Search for the cell housing the specified text and yield its (X, Y) center coordinate. 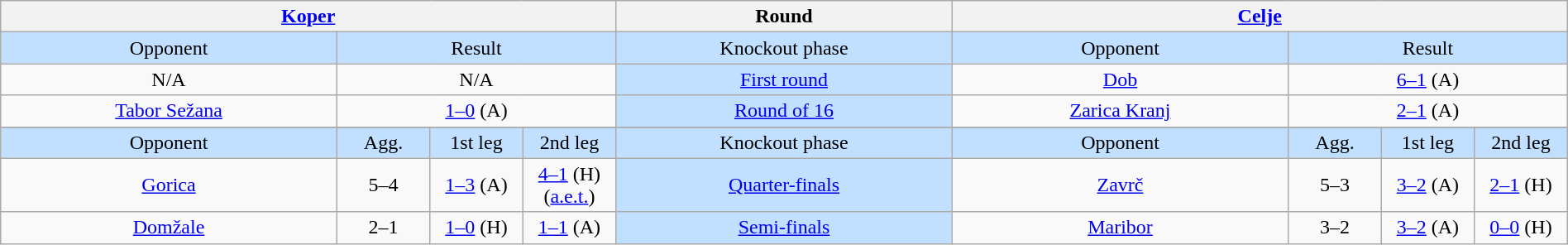
First round (784, 79)
Quarter-finals (784, 185)
1–3 (A) (476, 185)
5–4 (383, 185)
Zarica Kranj (1120, 111)
5–3 (1335, 185)
Domžale (169, 228)
3–2 (1335, 228)
Dob (1120, 79)
1–0 (H) (476, 228)
2–1 (383, 228)
Tabor Sežana (169, 111)
Celje (1260, 17)
1–0 (A) (476, 111)
Koper (308, 17)
6–1 (A) (1428, 79)
2–1 (H) (1522, 185)
Zavrč (1120, 185)
Gorica (169, 185)
4–1 (H) (a.e.t.) (569, 185)
Round (784, 17)
Maribor (1120, 228)
1–1 (A) (569, 228)
2–1 (A) (1428, 111)
0–0 (H) (1522, 228)
Round of 16 (784, 111)
Semi-finals (784, 228)
